Search for the cell housing the specified text and yield its (x, y) center coordinate. 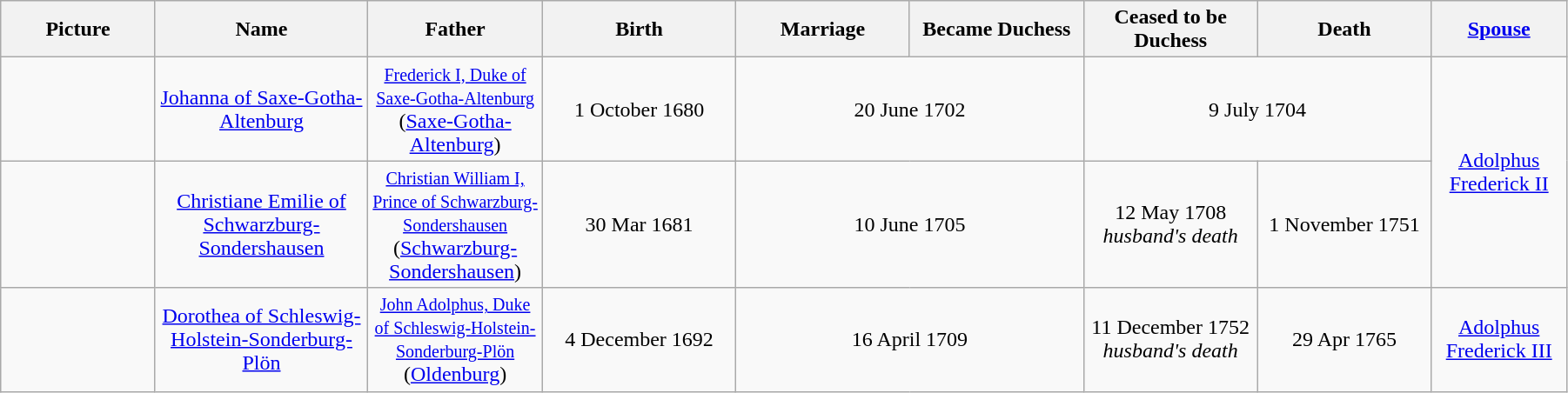
30 Mar 1681 (640, 224)
1 October 1680 (640, 110)
12 May 1708husband's death (1170, 224)
29 Apr 1765 (1344, 339)
Marriage (823, 30)
Frederick I, Duke of Saxe-Gotha-Altenburg (Saxe-Gotha-Altenburg) (456, 110)
Christian William I, Prince of Schwarzburg-Sondershausen (Schwarzburg-Sondershausen) (456, 224)
Adolphus Frederick III (1499, 339)
Adolphus Frederick II (1499, 172)
Ceased to be Duchess (1170, 30)
Dorothea of Schleswig-Holstein-Sonderburg-Plön (261, 339)
Name (261, 30)
Death (1344, 30)
9 July 1704 (1257, 110)
20 June 1702 (910, 110)
11 December 1752husband's death (1170, 339)
Spouse (1499, 30)
Picture (78, 30)
10 June 1705 (910, 224)
Father (456, 30)
4 December 1692 (640, 339)
Became Duchess (996, 30)
Birth (640, 30)
1 November 1751 (1344, 224)
Christiane Emilie of Schwarzburg-Sondershausen (261, 224)
John Adolphus, Duke of Schleswig-Holstein-Sonderburg-Plön (Oldenburg) (456, 339)
16 April 1709 (910, 339)
Johanna of Saxe-Gotha-Altenburg (261, 110)
